Identify which cell holds the provided text, then report its [x, y] central coordinate. 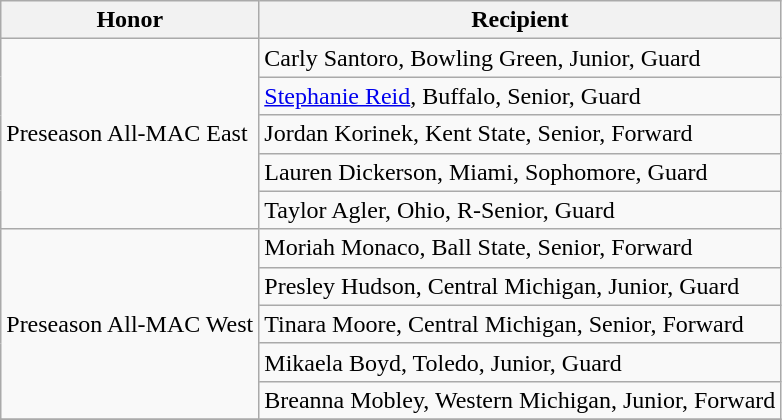
Presley Hudson, Central Michigan, Junior, Guard [520, 286]
Taylor Agler, Ohio, R-Senior, Guard [520, 210]
Recipient [520, 20]
Preseason All-MAC West [130, 324]
Preseason All-MAC East [130, 134]
Stephanie Reid, Buffalo, Senior, Guard [520, 96]
Moriah Monaco, Ball State, Senior, Forward [520, 248]
Mikaela Boyd, Toledo, Junior, Guard [520, 362]
Tinara Moore, Central Michigan, Senior, Forward [520, 324]
Honor [130, 20]
Carly Santoro, Bowling Green, Junior, Guard [520, 58]
Lauren Dickerson, Miami, Sophomore, Guard [520, 172]
Breanna Mobley, Western Michigan, Junior, Forward [520, 400]
Jordan Korinek, Kent State, Senior, Forward [520, 134]
